Locate the cell with the specified text and output its [x, y] center coordinate. 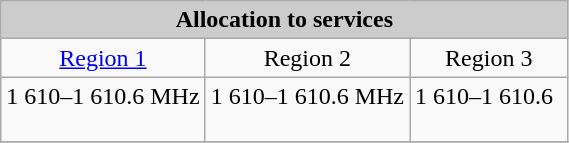
Allocation to services [284, 20]
Region 2 [307, 58]
Region 1 [103, 58]
Region 3 [489, 58]
1 610–1 610.6 [489, 110]
